Scan for the cell matching the given text and deliver its [X, Y] coordinate at center. 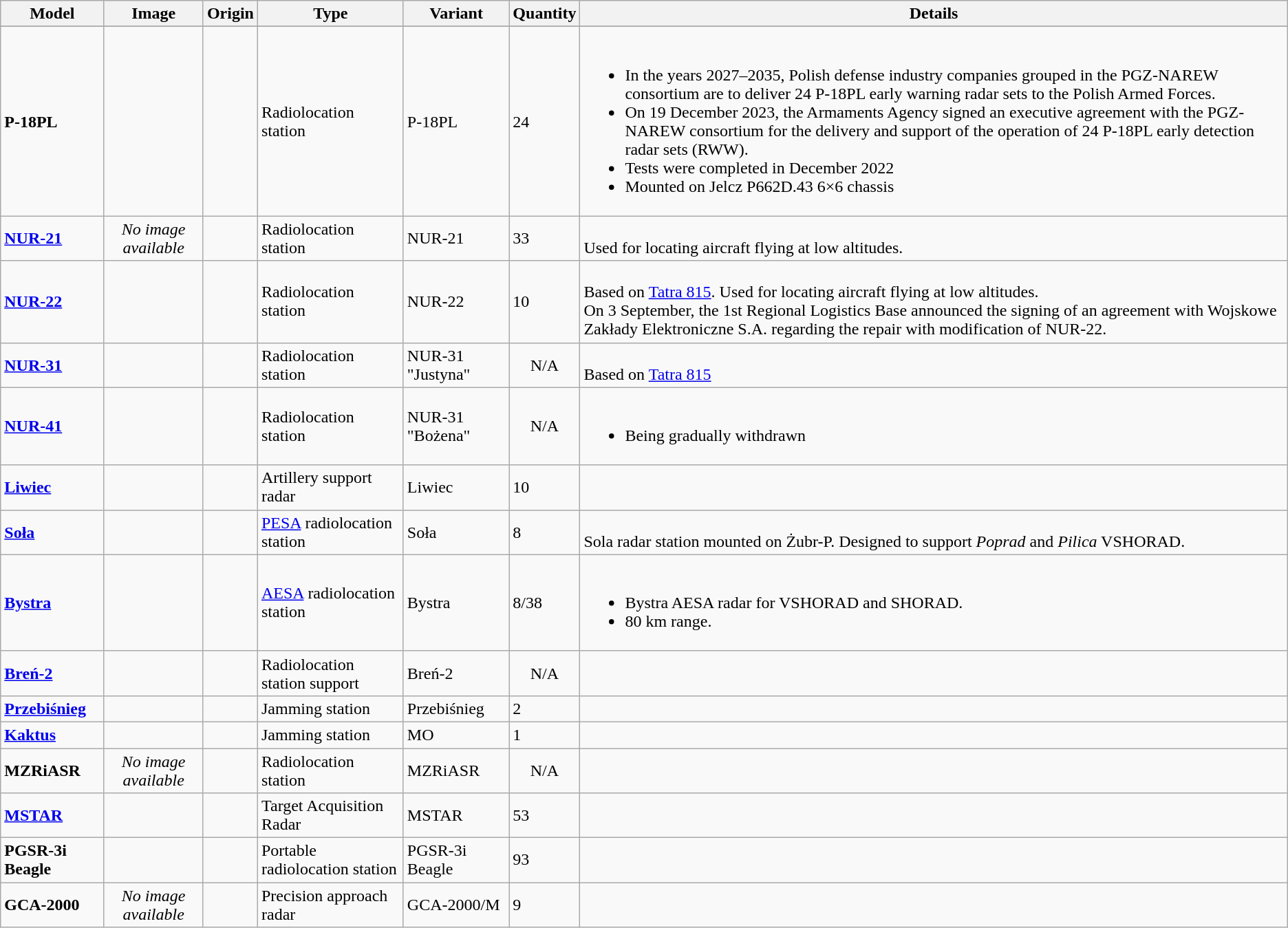
Image [153, 14]
Bystra AESA radar for VSHORAD and SHORAD.80 km range. [934, 603]
9 [545, 905]
Target Acquisition Radar [330, 816]
8 [545, 532]
Radiolocation station support [330, 673]
Model [52, 14]
2 [545, 709]
Origin [230, 14]
Variant [456, 14]
Artillery support radar [330, 487]
GCA-2000/M [456, 905]
NUR-41 [52, 427]
Used for locating aircraft flying at low altitudes. [934, 238]
Based on Tatra 815 [934, 365]
1 [545, 735]
Kaktus [52, 735]
53 [545, 816]
NUR-31 [52, 365]
Sola radar station mounted on Żubr-P. Designed to support Poprad and Pilica VSHORAD. [934, 532]
Precision approach radar [330, 905]
MO [456, 735]
PESA radiolocation station [330, 532]
Details [934, 14]
8/38 [545, 603]
NUR-31 "Bożena" [456, 427]
NUR-31 "Justyna" [456, 365]
Being gradually withdrawn [934, 427]
93 [545, 860]
33 [545, 238]
AESA radiolocation station [330, 603]
24 [545, 121]
Quantity [545, 14]
GCA-2000 [52, 905]
Type [330, 14]
Portable radiolocation station [330, 860]
